Provide the (X, Y) coordinate of the cell's center where the given text is located.  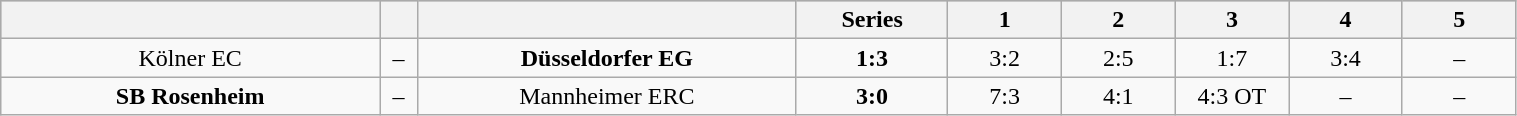
Düsseldorfer EG (606, 58)
2:5 (1118, 58)
3 (1232, 20)
3:0 (872, 96)
1:3 (872, 58)
1 (1005, 20)
3:2 (1005, 58)
4:1 (1118, 96)
Mannheimer ERC (606, 96)
3:4 (1346, 58)
Kölner EC (190, 58)
Series (872, 20)
7:3 (1005, 96)
1:7 (1232, 58)
SB Rosenheim (190, 96)
5 (1459, 20)
4 (1346, 20)
4:3 OT (1232, 96)
2 (1118, 20)
